Capture the cell that displays the provided text and extract its (x, y) central coordinate. 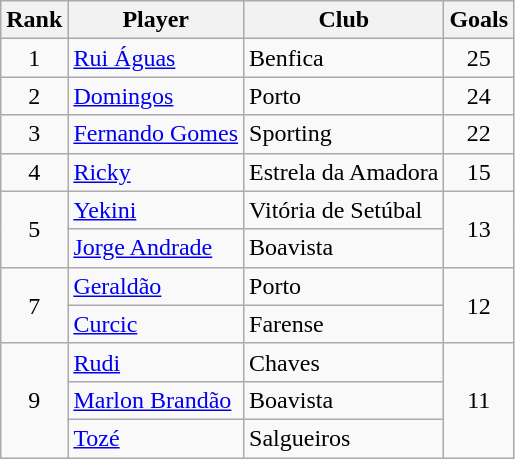
Domingos (156, 96)
7 (34, 305)
Salgueiros (344, 438)
12 (479, 305)
5 (34, 229)
22 (479, 134)
Rank (34, 20)
11 (479, 400)
13 (479, 229)
Estrela da Amadora (344, 172)
Rudi (156, 362)
Jorge Andrade (156, 248)
Sporting (344, 134)
Goals (479, 20)
Marlon Brandão (156, 400)
Rui Águas (156, 58)
Vitória de Setúbal (344, 210)
4 (34, 172)
9 (34, 400)
Curcic (156, 324)
2 (34, 96)
Benfica (344, 58)
Chaves (344, 362)
25 (479, 58)
Tozé (156, 438)
3 (34, 134)
Farense (344, 324)
24 (479, 96)
Geraldão (156, 286)
Fernando Gomes (156, 134)
Yekini (156, 210)
1 (34, 58)
15 (479, 172)
Player (156, 20)
Club (344, 20)
Ricky (156, 172)
